Return (x, y) of the center of cell containing provided text 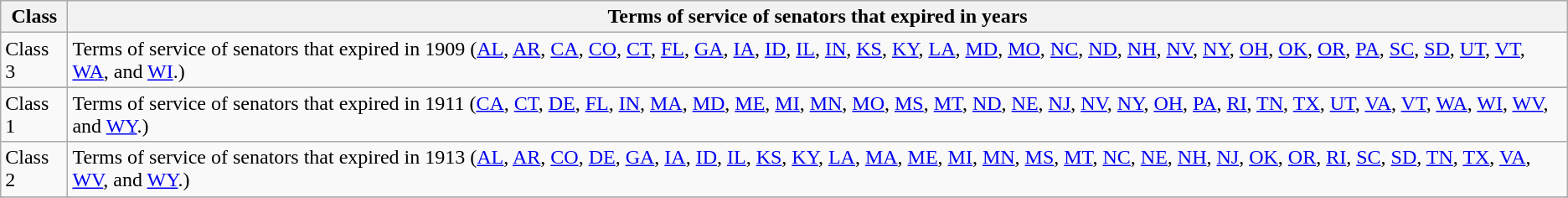
Terms of service of senators that expired in years (818, 17)
Class (34, 17)
Class 3 (34, 60)
Class 2 (34, 169)
Class 1 (34, 114)
